Determine the [X, Y] coordinate at the center of the cell enclosing the given text.  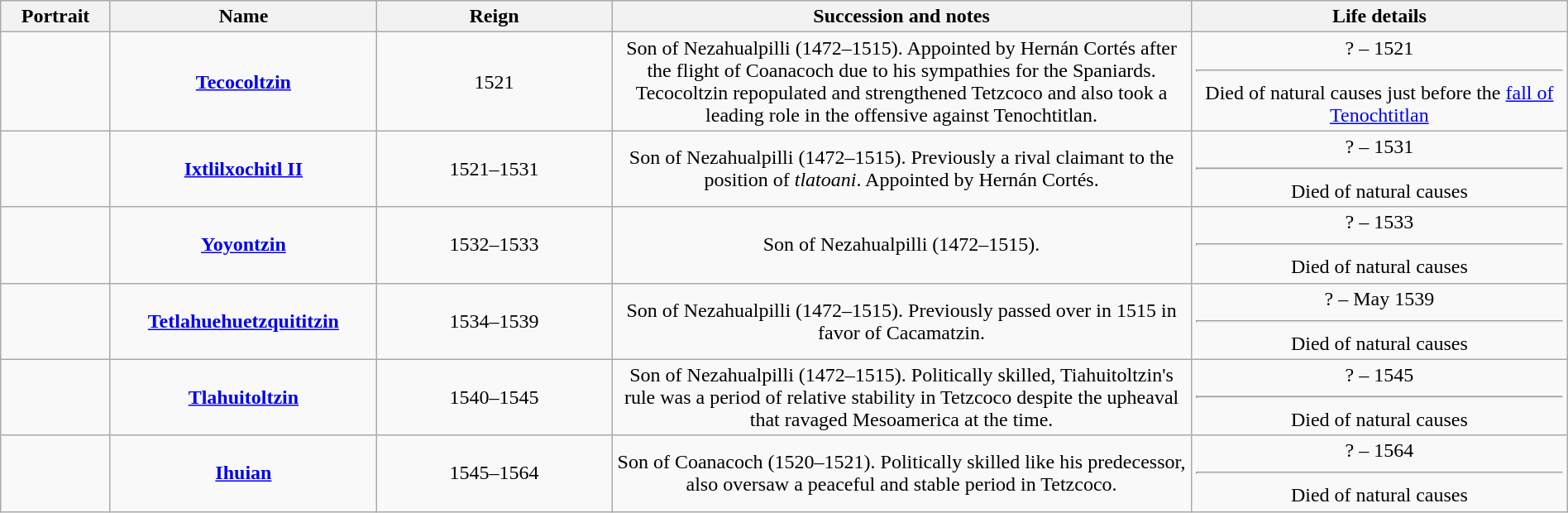
1534–1539 [494, 321]
Son of Coanacoch (1520–1521). Politically skilled like his predecessor, also oversaw a peaceful and stable period in Tetzcoco. [901, 473]
Yoyontzin [243, 245]
Ixtlilxochitl II [243, 169]
Tecocoltzin [243, 81]
Life details [1379, 17]
Tetlahuehuetzquititzin [243, 321]
1540–1545 [494, 397]
? – 1545Died of natural causes [1379, 397]
Reign [494, 17]
? – 1533Died of natural causes [1379, 245]
? – May 1539Died of natural causes [1379, 321]
1521–1531 [494, 169]
1521 [494, 81]
? – 1521Died of natural causes just before the fall of Tenochtitlan [1379, 81]
? – 1531Died of natural causes [1379, 169]
1545–1564 [494, 473]
Son of Nezahualpilli (1472–1515). Previously a rival claimant to the position of tlatoani. Appointed by Hernán Cortés. [901, 169]
Name [243, 17]
Ihuian [243, 473]
1532–1533 [494, 245]
Tlahuitoltzin [243, 397]
? – 1564Died of natural causes [1379, 473]
Son of Nezahualpilli (1472–1515). [901, 245]
Succession and notes [901, 17]
Portrait [56, 17]
Son of Nezahualpilli (1472–1515). Previously passed over in 1515 in favor of Cacamatzin. [901, 321]
